Extract the (x, y) coordinate from the center of the cell holding the provided text.  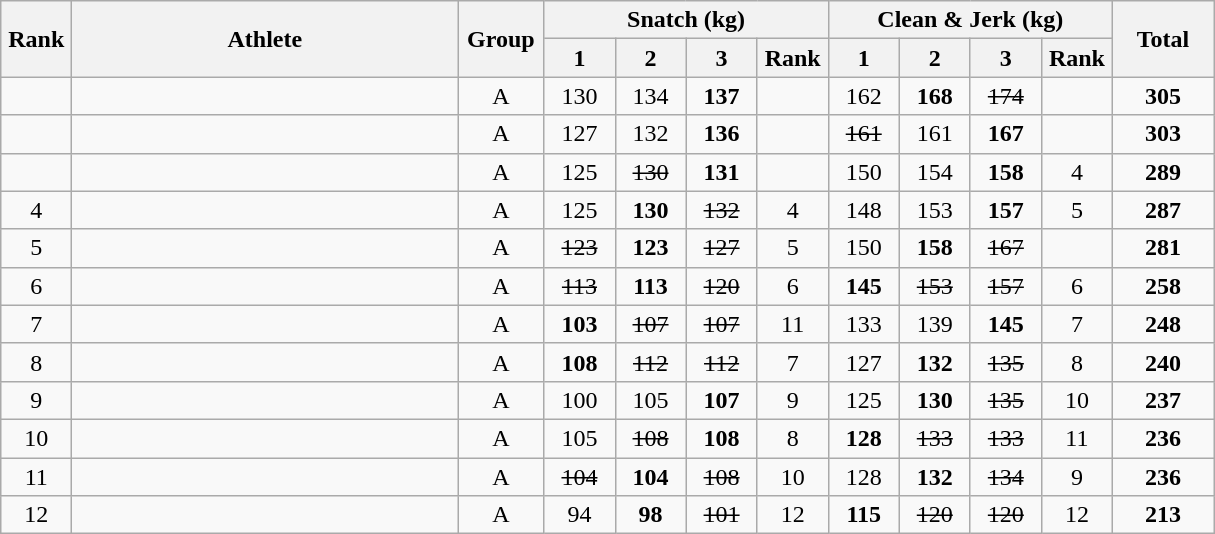
303 (1162, 134)
103 (580, 324)
237 (1162, 400)
281 (1162, 248)
101 (722, 515)
100 (580, 400)
Snatch (kg) (686, 20)
305 (1162, 96)
248 (1162, 324)
139 (934, 324)
115 (864, 515)
174 (1006, 96)
258 (1162, 286)
240 (1162, 362)
Group (501, 39)
137 (722, 96)
287 (1162, 210)
154 (934, 172)
289 (1162, 172)
131 (722, 172)
94 (580, 515)
213 (1162, 515)
Athlete (265, 39)
148 (864, 210)
168 (934, 96)
Clean & Jerk (kg) (970, 20)
Total (1162, 39)
136 (722, 134)
98 (650, 515)
162 (864, 96)
